Search for the cell housing the specified text and yield its (X, Y) center coordinate. 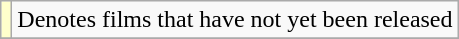
Denotes films that have not yet been released (235, 20)
